Pinpoint the cell where the given text exists, returning its [x, y] midpoint coordinate. 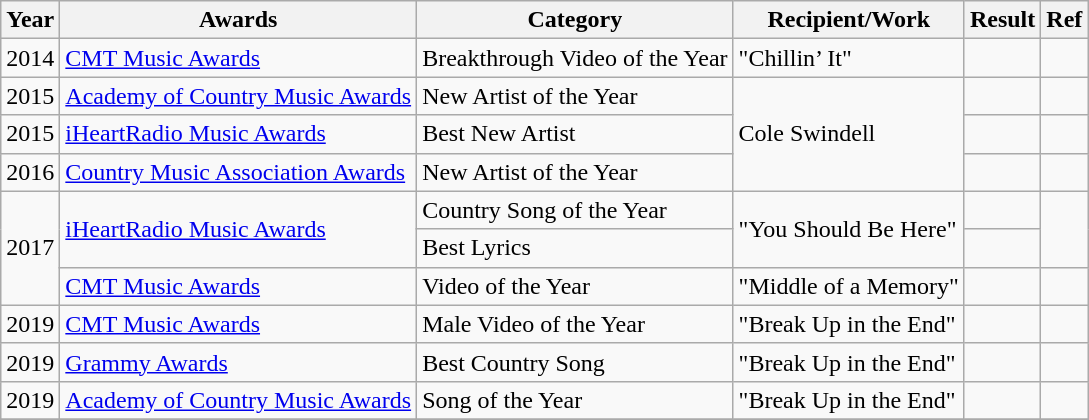
Country Song of the Year [575, 210]
Ref [1064, 20]
Cole Swindell [848, 134]
Result [1002, 20]
2016 [30, 172]
Song of the Year [575, 400]
Best New Artist [575, 134]
Awards [238, 20]
Best Country Song [575, 362]
Category [575, 20]
2014 [30, 58]
Video of the Year [575, 286]
Best Lyrics [575, 248]
Recipient/Work [848, 20]
2017 [30, 248]
"You Should Be Here" [848, 229]
"Chillin’ It" [848, 58]
Grammy Awards [238, 362]
Country Music Association Awards [238, 172]
Breakthrough Video of the Year [575, 58]
Male Video of the Year [575, 324]
"Middle of a Memory" [848, 286]
Year [30, 20]
